From the cell containing the given text, extract its center point as [x, y] coordinate. 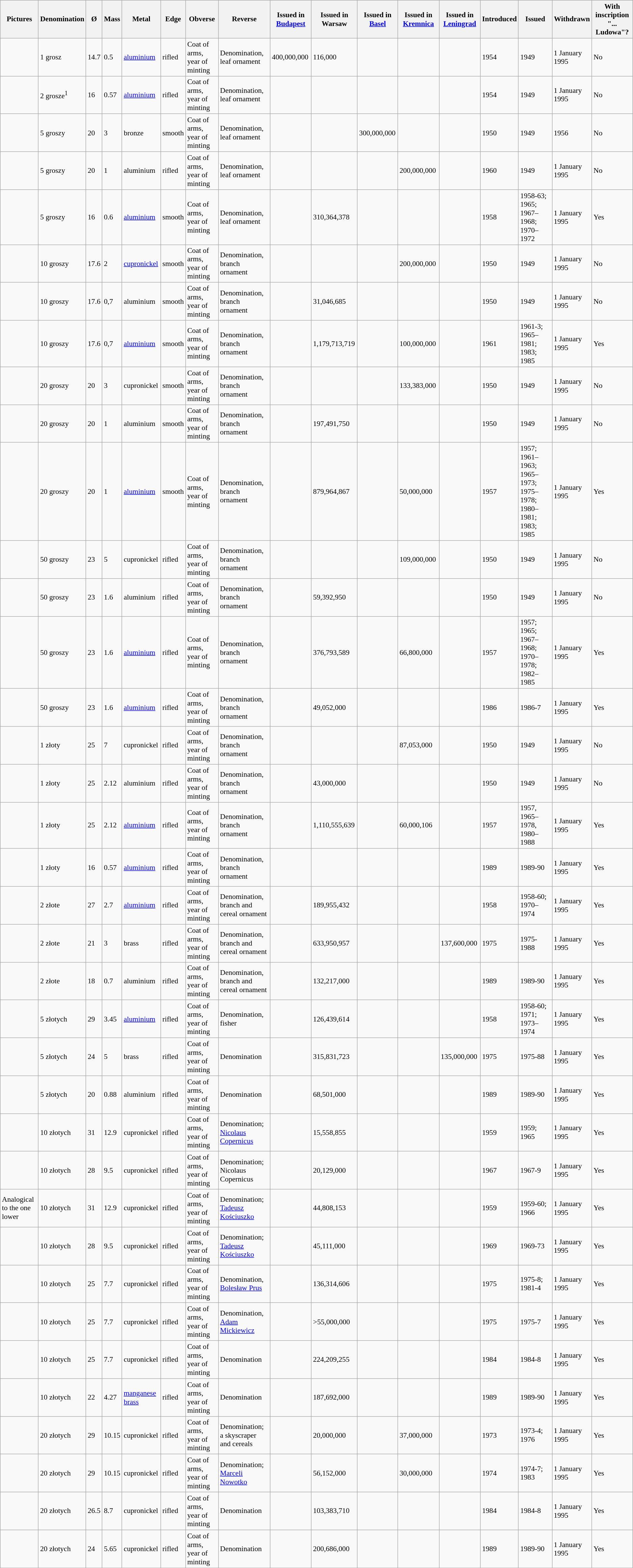
315,831,723 [334, 1057]
15,558,855 [334, 1133]
68,501,000 [334, 1095]
1956 [572, 133]
0.88 [112, 1095]
1957; 1965; 1967–1968; 1970–1978; 1982–1985 [535, 653]
20,000,000 [334, 1435]
879,964,867 [334, 491]
1973-4; 1976 [535, 1435]
87,053,000 [418, 745]
0.5 [112, 57]
100,000,000 [418, 344]
376,793,589 [334, 653]
Withdrawn [572, 19]
66,800,000 [418, 653]
1975-7 [535, 1322]
18 [94, 981]
7 [112, 745]
1974-7; 1983 [535, 1473]
400,000,000 [291, 57]
1958-60; 1971; 1973–1974 [535, 1019]
60,000,106 [418, 825]
8.7 [112, 1511]
27 [94, 905]
136,314,606 [334, 1284]
1,179,713,719 [334, 344]
Denomination,Adam Mickiewicz [244, 1322]
1,110,555,639 [334, 825]
5.65 [112, 1549]
187,692,000 [334, 1398]
Issued in Budapest [291, 19]
4.27 [112, 1398]
126,439,614 [334, 1019]
2 grosze1 [62, 95]
0.7 [112, 981]
1967 [500, 1170]
Issued in Basel [378, 19]
224,209,255 [334, 1360]
Denomination; a skyscraper and cereals [244, 1435]
132,217,000 [334, 981]
37,000,000 [418, 1435]
43,000,000 [334, 783]
50,000,000 [418, 491]
1959-60; 1966 [535, 1208]
Introduced [500, 19]
Issued [535, 19]
Obverse [202, 19]
1959; 1965 [535, 1133]
manganese brass [141, 1398]
Edge [173, 19]
Issued in Warsaw [334, 19]
1958-60; 1970–1974 [535, 905]
109,000,000 [418, 560]
1975-88 [535, 1057]
Reverse [244, 19]
1975-1988 [535, 943]
59,392,950 [334, 597]
1975-8;1981-4 [535, 1284]
22 [94, 1398]
Pictures [20, 19]
116,000 [334, 57]
44,808,153 [334, 1208]
189,955,432 [334, 905]
1969 [500, 1246]
Ø [94, 19]
14.7 [94, 57]
0.6 [112, 217]
1961 [500, 344]
135,000,000 [459, 1057]
Metal [141, 19]
Denomination; Marceli Nowotko [244, 1473]
200,686,000 [334, 1549]
Denomination, Bolesław Prus [244, 1284]
1969-73 [535, 1246]
197,491,750 [334, 424]
1 grosz [62, 57]
Denomination, fisher [244, 1019]
137,600,000 [459, 943]
3.45 [112, 1019]
1957; 1961–1963; 1965–1973; 1975–1978; 1980–1981; 1983; 1985 [535, 491]
49,052,000 [334, 708]
26.5 [94, 1511]
103,383,710 [334, 1511]
1986-7 [535, 708]
Issued in Leningrad [459, 19]
133,383,000 [418, 386]
Issued in Kremnica [418, 19]
1986 [500, 708]
Analogical to the one lower [20, 1208]
21 [94, 943]
2 [112, 264]
310,364,378 [334, 217]
30,000,000 [418, 1473]
1973 [500, 1435]
Mass [112, 19]
1960 [500, 171]
20,129,000 [334, 1170]
2.7 [112, 905]
45,111,000 [334, 1246]
633,950,957 [334, 943]
31,046,685 [334, 301]
1957, 1965–1978, 1980–1988 [535, 825]
With inscription "... Ludowa"? [612, 19]
300,000,000 [378, 133]
>55,000,000 [334, 1322]
1961-3; 1965–1981; 1983; 1985 [535, 344]
56,152,000 [334, 1473]
1967-9 [535, 1170]
bronze [141, 133]
1974 [500, 1473]
1958-63; 1965; 1967–1968; 1970–1972 [535, 217]
